Find where the given text appears and provide that cell's center as [x, y] coordinate. 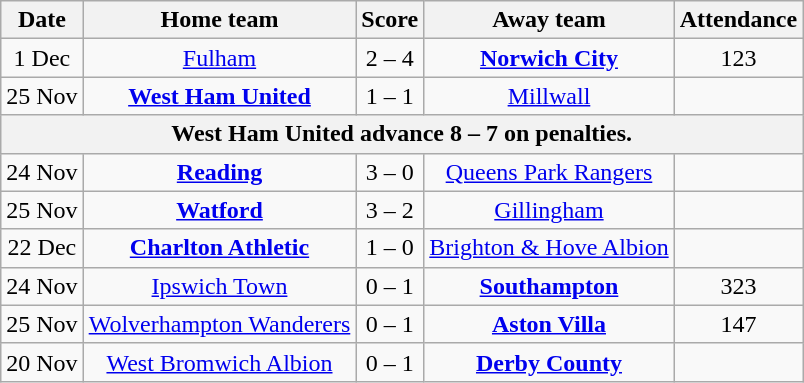
1 Dec [42, 58]
Millwall [549, 96]
Gillingham [549, 210]
Away team [549, 20]
West Ham United [220, 96]
Charlton Athletic [220, 248]
West Ham United advance 8 – 7 on penalties. [402, 134]
123 [738, 58]
3 – 2 [390, 210]
Ipswich Town [220, 286]
2 – 4 [390, 58]
Fulham [220, 58]
Home team [220, 20]
Score [390, 20]
Watford [220, 210]
Date [42, 20]
20 Nov [42, 362]
3 – 0 [390, 172]
147 [738, 324]
22 Dec [42, 248]
Southampton [549, 286]
Norwich City [549, 58]
Queens Park Rangers [549, 172]
323 [738, 286]
Brighton & Hove Albion [549, 248]
Reading [220, 172]
1 – 1 [390, 96]
Wolverhampton Wanderers [220, 324]
Attendance [738, 20]
Derby County [549, 362]
Aston Villa [549, 324]
West Bromwich Albion [220, 362]
1 – 0 [390, 248]
